For the text-containing cell, return its midpoint in (X, Y) coordinate format. 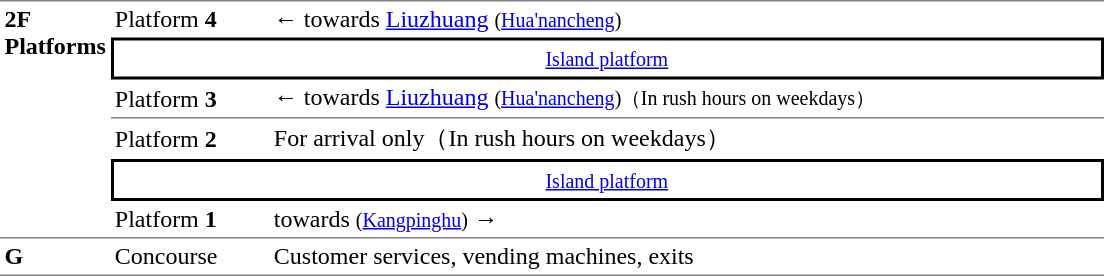
G (55, 257)
Concourse (190, 257)
← towards Liuzhuang (Hua'nancheng)（In rush hours on weekdays） (686, 100)
Platform 3 (190, 100)
← towards Liuzhuang (Hua'nancheng) (686, 19)
2FPlatforms (55, 119)
For arrival only（In rush hours on weekdays） (686, 138)
Platform 4 (190, 19)
Platform 2 (190, 138)
Platform 1 (190, 220)
Customer services, vending machines, exits (686, 257)
towards (Kangpinghu) → (686, 220)
